For the text-containing cell, return its midpoint in [X, Y] coordinate format. 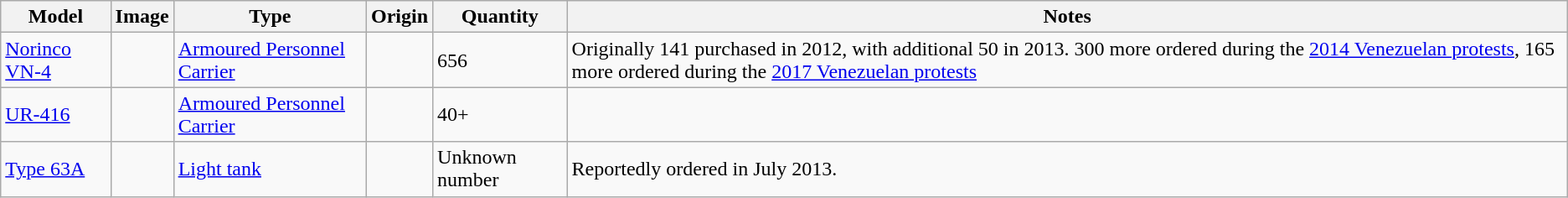
Type 63A [55, 169]
Unknown number [501, 169]
656 [501, 60]
Norinco VN-4 [55, 60]
Type [270, 17]
UR-416 [55, 114]
Notes [1067, 17]
Light tank [270, 169]
Quantity [501, 17]
40+ [501, 114]
Origin [399, 17]
Model [55, 17]
Image [142, 17]
Reportedly ordered in July 2013. [1067, 169]
